From the cell containing the given text, extract its center point as [X, Y] coordinate. 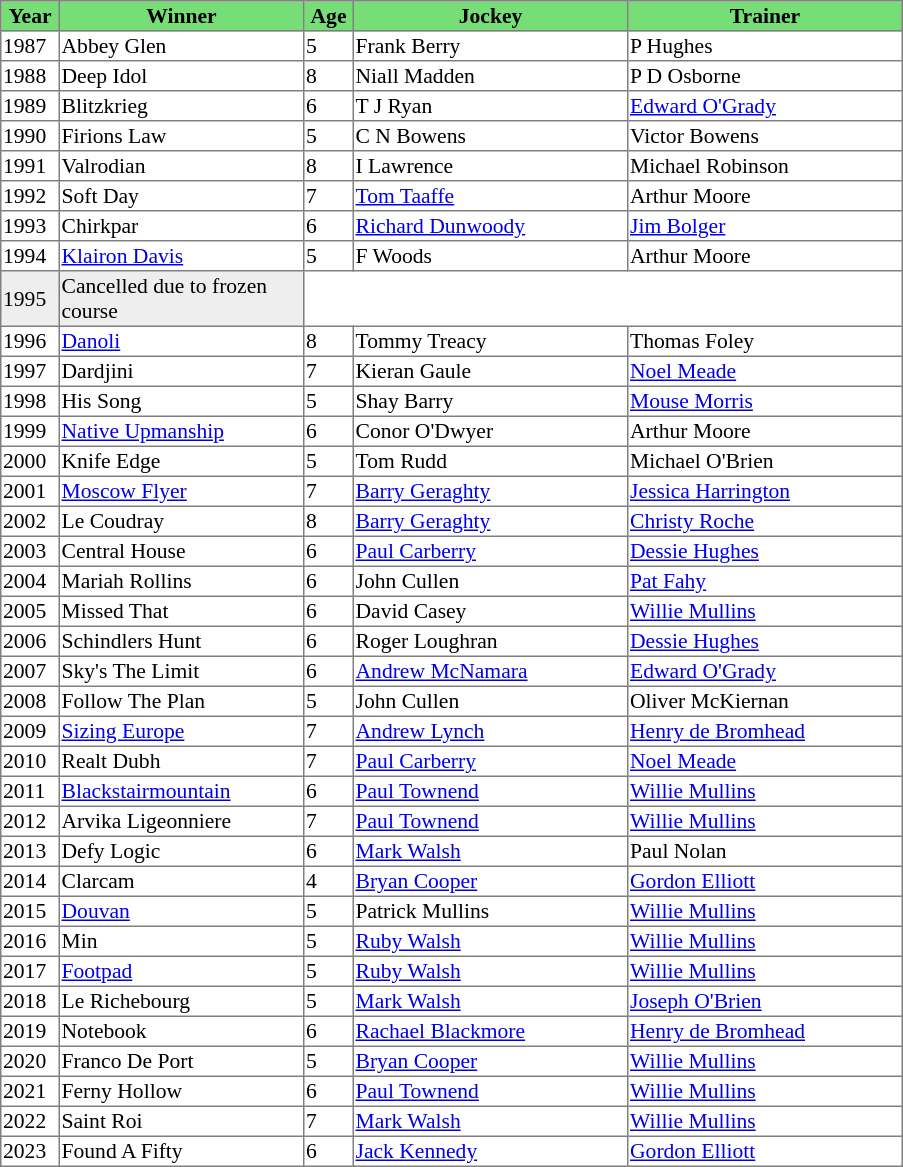
2023 [30, 1151]
Mouse Morris [765, 401]
2014 [30, 881]
1999 [30, 431]
Franco De Port [181, 1061]
Tom Rudd [490, 461]
Frank Berry [490, 46]
Moscow Flyer [181, 491]
T J Ryan [490, 106]
Schindlers Hunt [181, 641]
Missed That [181, 611]
Andrew McNamara [490, 671]
2003 [30, 551]
2000 [30, 461]
2021 [30, 1091]
Sizing Europe [181, 731]
Notebook [181, 1031]
Deep Idol [181, 76]
1992 [30, 196]
1998 [30, 401]
Realt Dubh [181, 761]
P D Osborne [765, 76]
Oliver McKiernan [765, 701]
Defy Logic [181, 851]
Victor Bowens [765, 136]
1993 [30, 226]
Paul Nolan [765, 851]
Chirkpar [181, 226]
Michael O'Brien [765, 461]
His Song [181, 401]
Conor O'Dwyer [490, 431]
Knife Edge [181, 461]
2004 [30, 581]
2018 [30, 1001]
I Lawrence [490, 166]
2005 [30, 611]
Richard Dunwoody [490, 226]
2002 [30, 521]
Tom Taaffe [490, 196]
Year [30, 16]
F Woods [490, 256]
Rachael Blackmore [490, 1031]
Pat Fahy [765, 581]
Thomas Foley [765, 341]
Jessica Harrington [765, 491]
Roger Loughran [490, 641]
Clarcam [181, 881]
Mariah Rollins [181, 581]
Ferny Hollow [181, 1091]
2022 [30, 1121]
2011 [30, 791]
Danoli [181, 341]
Jockey [490, 16]
Michael Robinson [765, 166]
Dardjini [181, 371]
1991 [30, 166]
Douvan [181, 911]
2007 [30, 671]
1990 [30, 136]
1994 [30, 256]
2017 [30, 971]
Saint Roi [181, 1121]
Min [181, 941]
Valrodian [181, 166]
2006 [30, 641]
Blitzkrieg [181, 106]
2008 [30, 701]
Patrick Mullins [490, 911]
Joseph O'Brien [765, 1001]
Found A Fifty [181, 1151]
2015 [30, 911]
1997 [30, 371]
Shay Barry [490, 401]
C N Bowens [490, 136]
2019 [30, 1031]
Blackstairmountain [181, 791]
1996 [30, 341]
Native Upmanship [181, 431]
2013 [30, 851]
Niall Madden [490, 76]
2001 [30, 491]
Tommy Treacy [490, 341]
P Hughes [765, 46]
Central House [181, 551]
1995 [30, 299]
Trainer [765, 16]
Arvika Ligeonniere [181, 821]
1988 [30, 76]
Christy Roche [765, 521]
Cancelled due to frozen course [181, 299]
Sky's The Limit [181, 671]
Firions Law [181, 136]
2020 [30, 1061]
Footpad [181, 971]
Follow The Plan [181, 701]
1987 [30, 46]
2016 [30, 941]
Winner [181, 16]
Le Coudray [181, 521]
David Casey [490, 611]
Jim Bolger [765, 226]
Jack Kennedy [490, 1151]
Age [329, 16]
2012 [30, 821]
Kieran Gaule [490, 371]
Andrew Lynch [490, 731]
Klairon Davis [181, 256]
4 [329, 881]
Soft Day [181, 196]
2009 [30, 731]
1989 [30, 106]
Le Richebourg [181, 1001]
Abbey Glen [181, 46]
2010 [30, 761]
